Scan for the cell matching the given text and deliver its (X, Y) coordinate at center. 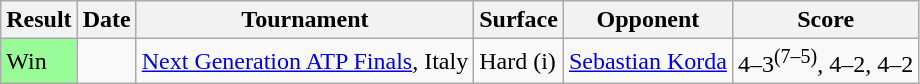
Date (106, 20)
Surface (519, 20)
Hard (i) (519, 62)
Win (39, 62)
Score (825, 20)
Result (39, 20)
Next Generation ATP Finals, Italy (304, 62)
Tournament (304, 20)
4–3(7–5), 4–2, 4–2 (825, 62)
Opponent (648, 20)
Sebastian Korda (648, 62)
